Search for the cell housing the specified text and yield its [X, Y] center coordinate. 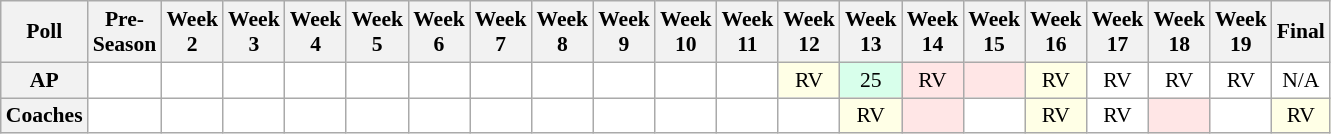
Week13 [871, 32]
Week15 [994, 32]
Week10 [686, 32]
Week6 [439, 32]
Week11 [748, 32]
Week17 [1118, 32]
Week3 [254, 32]
25 [871, 80]
Week4 [316, 32]
Final [1301, 32]
Week8 [562, 32]
Poll [44, 32]
Week19 [1241, 32]
Week7 [501, 32]
Week18 [1179, 32]
Week12 [809, 32]
Pre-Season [125, 32]
Week16 [1056, 32]
AP [44, 80]
Week2 [192, 32]
Week14 [933, 32]
Week5 [377, 32]
N/A [1301, 80]
Week9 [624, 32]
Coaches [44, 116]
